Search for the cell housing the specified text and yield its (x, y) center coordinate. 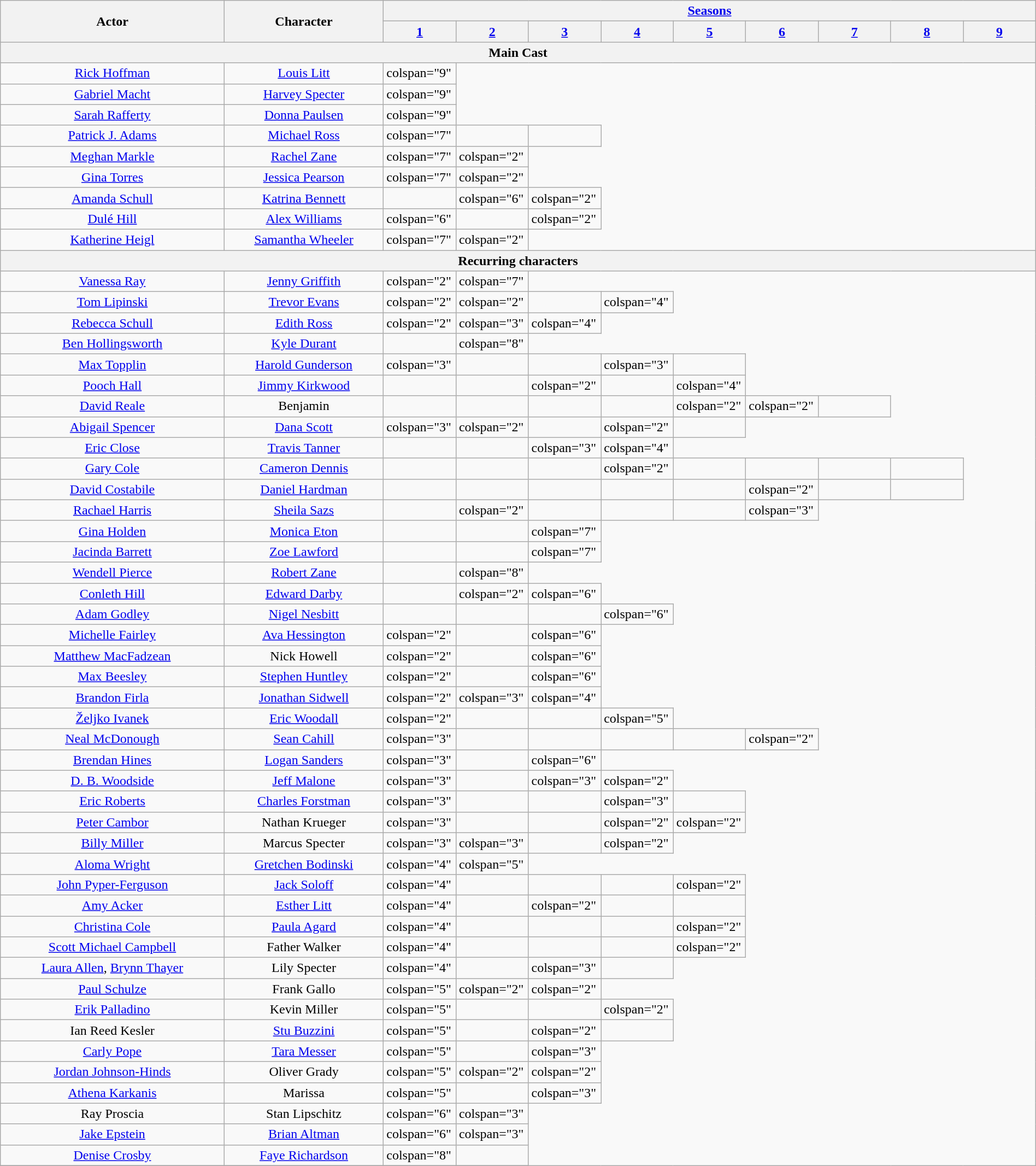
Father Walker (304, 947)
Paul Schulze (113, 989)
Jack Soloff (304, 884)
Benjamin (304, 406)
Harvey Specter (304, 94)
Stu Buzzini (304, 1030)
Rachael Harris (113, 510)
Gina Torres (113, 177)
Rachel Zane (304, 156)
Laura Allen, Brynn Thayer (113, 968)
Kevin Miller (304, 1010)
Character (304, 21)
Stephen Huntley (304, 677)
Rebecca Schull (113, 323)
Esther Litt (304, 905)
Actor (113, 21)
Logan Sanders (304, 760)
Frank Gallo (304, 989)
David Costabile (113, 489)
Athena Karkanis (113, 1093)
Nigel Nesbitt (304, 614)
Rick Hoffman (113, 73)
5 (709, 32)
Jeff Malone (304, 781)
John Pyper-Ferguson (113, 884)
Eric Woodall (304, 718)
Zoe Lawford (304, 552)
Gabriel Macht (113, 94)
3 (565, 32)
Recurring characters (518, 261)
Abigail Spencer (113, 427)
Cameron Dennis (304, 468)
2 (492, 32)
Pooch Hall (113, 385)
Monica Eton (304, 531)
Amy Acker (113, 905)
Ava Hessington (304, 635)
Donna Paulsen (304, 115)
Michelle Fairley (113, 635)
Kyle Durant (304, 344)
Lily Specter (304, 968)
Adam Godley (113, 614)
Nathan Krueger (304, 822)
Conleth Hill (113, 593)
Meghan Markle (113, 156)
Željko Ivanek (113, 718)
David Reale (113, 406)
Tara Messer (304, 1051)
Jonathan Sidwell (304, 698)
Tom Lipinski (113, 302)
Sarah Rafferty (113, 115)
Robert Zane (304, 572)
Marissa (304, 1093)
Gina Holden (113, 531)
Edith Ross (304, 323)
Trevor Evans (304, 302)
Seasons (709, 11)
Wendell Pierce (113, 572)
Marcus Specter (304, 843)
Samantha Wheeler (304, 239)
7 (855, 32)
Ian Reed Kesler (113, 1030)
4 (637, 32)
Matthew MacFadzean (113, 656)
Sean Cahill (304, 739)
Denise Crosby (113, 1155)
Nick Howell (304, 656)
Ben Hollingsworth (113, 344)
Brendan Hines (113, 760)
Amanda Schull (113, 198)
Main Cast (518, 52)
Brandon Firla (113, 698)
Jacinda Barrett (113, 552)
Ray Proscia (113, 1114)
Jordan Johnson-Hinds (113, 1072)
Paula Agard (304, 927)
Jimmy Kirkwood (304, 385)
Scott Michael Campbell (113, 947)
Alex Williams (304, 219)
Christina Cole (113, 927)
Sheila Sazs (304, 510)
Katrina Bennett (304, 198)
Gretchen Bodinski (304, 864)
Daniel Hardman (304, 489)
Patrick J. Adams (113, 136)
Stan Lipschitz (304, 1114)
Jake Epstein (113, 1134)
Faye Richardson (304, 1155)
6 (782, 32)
Travis Tanner (304, 448)
Billy Miller (113, 843)
8 (927, 32)
Erik Palladino (113, 1010)
Michael Ross (304, 136)
Louis Litt (304, 73)
Brian Altman (304, 1134)
1 (420, 32)
Eric Roberts (113, 801)
Max Topplin (113, 365)
Charles Forstman (304, 801)
D. B. Woodside (113, 781)
Edward Darby (304, 593)
Katherine Heigl (113, 239)
Gary Cole (113, 468)
Neal McDonough (113, 739)
Dana Scott (304, 427)
Max Beesley (113, 677)
Harold Gunderson (304, 365)
Carly Pope (113, 1051)
Aloma Wright (113, 864)
Oliver Grady (304, 1072)
Eric Close (113, 448)
Jenny Griffith (304, 282)
Dulé Hill (113, 219)
9 (1000, 32)
Jessica Pearson (304, 177)
Peter Cambor (113, 822)
Vanessa Ray (113, 282)
